Locate the cell with the specified text and output its (X, Y) center coordinate. 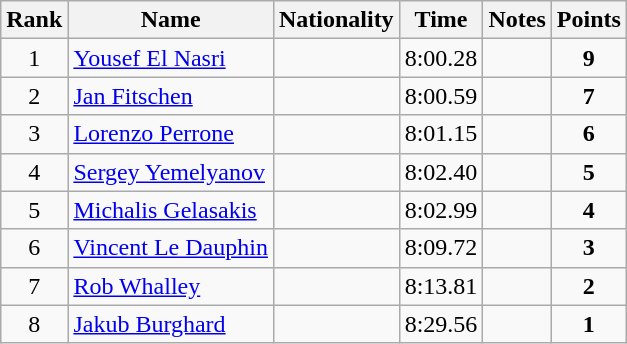
Points (588, 20)
8:13.81 (441, 286)
8:09.72 (441, 248)
Lorenzo Perrone (171, 134)
Sergey Yemelyanov (171, 172)
Name (171, 20)
8:02.99 (441, 210)
8:02.40 (441, 172)
Notes (517, 20)
8:00.28 (441, 58)
8 (34, 324)
Jakub Burghard (171, 324)
8:29.56 (441, 324)
8:01.15 (441, 134)
9 (588, 58)
8:00.59 (441, 96)
Yousef El Nasri (171, 58)
Michalis Gelasakis (171, 210)
Jan Fitschen (171, 96)
Rank (34, 20)
Nationality (336, 20)
Rob Whalley (171, 286)
Vincent Le Dauphin (171, 248)
Time (441, 20)
